Pinpoint the cell where the given text exists, returning its (x, y) midpoint coordinate. 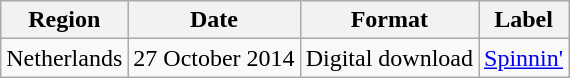
27 October 2014 (214, 58)
Date (214, 20)
Digital download (389, 58)
Region (64, 20)
Netherlands (64, 58)
Label (524, 20)
Format (389, 20)
Spinnin' (524, 58)
